Find where the given text appears and provide that cell's center as [x, y] coordinate. 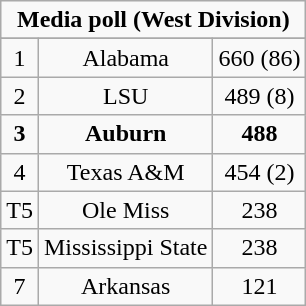
7 [20, 286]
Arkansas [125, 286]
121 [260, 286]
Alabama [125, 58]
488 [260, 134]
LSU [125, 96]
660 (86) [260, 58]
Texas A&M [125, 172]
1 [20, 58]
Media poll (West Division) [154, 20]
Auburn [125, 134]
Ole Miss [125, 210]
2 [20, 96]
489 (8) [260, 96]
4 [20, 172]
3 [20, 134]
Mississippi State [125, 248]
454 (2) [260, 172]
